Find where the given text appears and provide that cell's center as (X, Y) coordinate. 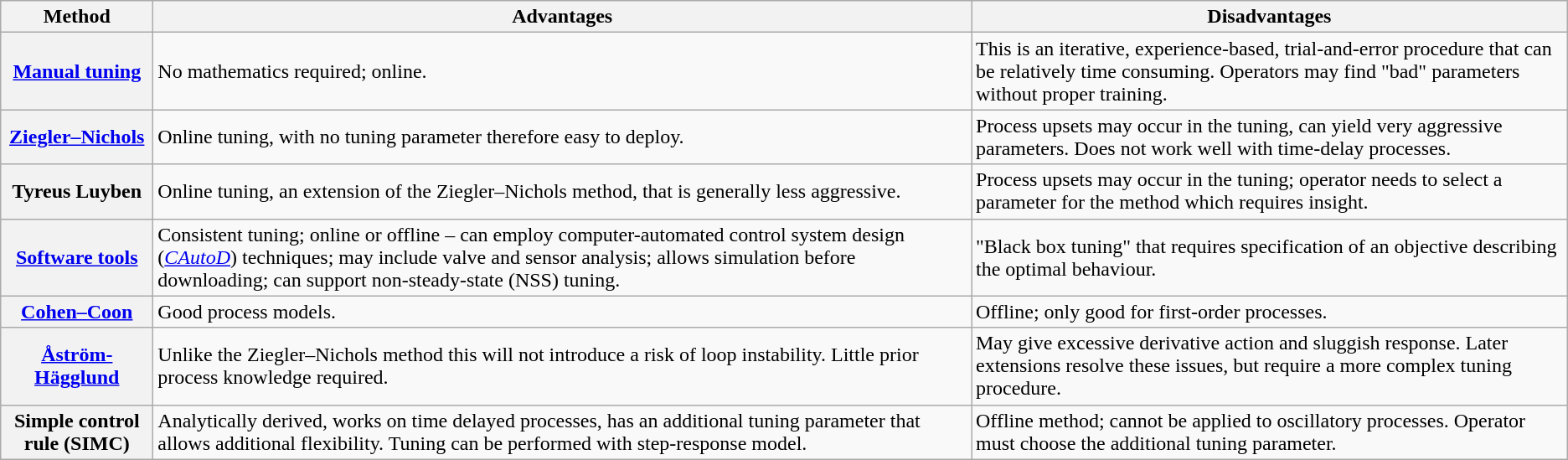
Tyreus Luyben (77, 191)
Åström-Hägglund (77, 366)
Offline; only good for first-order processes. (1270, 312)
Unlike the Ziegler–Nichols method this will not introduce a risk of loop instability. Little prior process knowledge required. (563, 366)
Software tools (77, 257)
Good process models. (563, 312)
Ziegler–Nichols (77, 137)
"Black box tuning" that requires specification of an objective describing the optimal behaviour. (1270, 257)
Offline method; cannot be applied to oscillatory processes. Operator must choose the additional tuning parameter. (1270, 432)
May give excessive derivative action and sluggish response. Later extensions resolve these issues, but require a more complex tuning procedure. (1270, 366)
Cohen–Coon (77, 312)
Simple control rule (SIMC) (77, 432)
Advantages (563, 17)
Manual tuning (77, 71)
Process upsets may occur in the tuning; operator needs to select a parameter for the method which requires insight. (1270, 191)
No mathematics required; online. (563, 71)
Online tuning, with no tuning parameter therefore easy to deploy. (563, 137)
Process upsets may occur in the tuning, can yield very aggressive parameters. Does not work well with time-delay processes. (1270, 137)
Online tuning, an extension of the Ziegler–Nichols method, that is generally less aggressive. (563, 191)
Method (77, 17)
Disadvantages (1270, 17)
